Identify which cell holds the provided text, then report its (x, y) central coordinate. 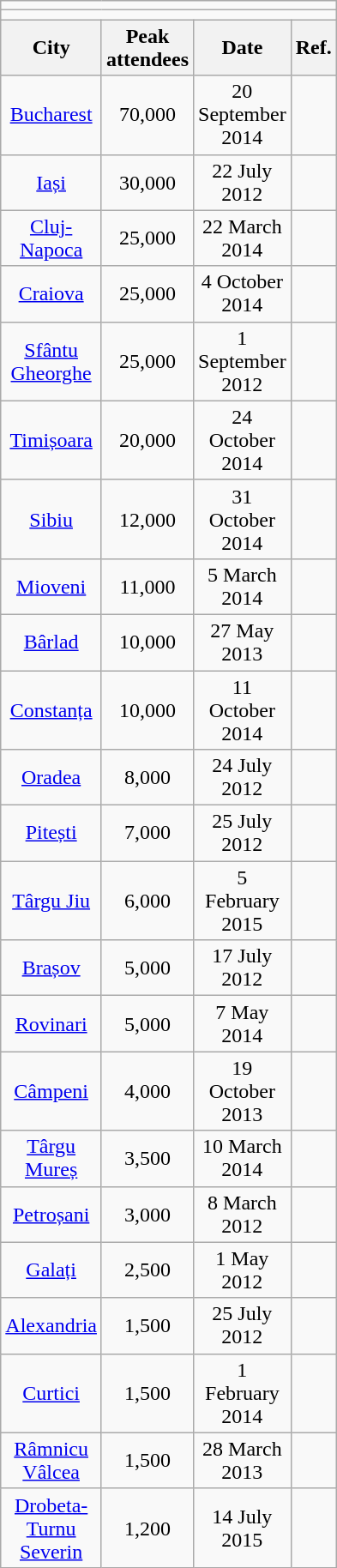
28 March 2013 (243, 1460)
Mioveni (51, 587)
Rovinari (51, 1024)
Ref. (314, 48)
Târgu Mureș (51, 1158)
2,500 (147, 1269)
7,000 (147, 834)
5 March 2014 (243, 587)
Date (243, 48)
Galați (51, 1269)
Alexandria (51, 1326)
1 September 2012 (243, 361)
6,000 (147, 901)
Târgu Jiu (51, 901)
7 May 2014 (243, 1024)
3,500 (147, 1158)
17 July 2012 (243, 968)
10 March 2014 (243, 1158)
Drobeta-Turnu Severin (51, 1528)
24 October 2014 (243, 440)
4 October 2014 (243, 293)
Oradea (51, 777)
19 October 2013 (243, 1091)
4,000 (147, 1091)
Râmnicu Vâlcea (51, 1460)
Timișoara (51, 440)
24 July 2012 (243, 777)
14 July 2015 (243, 1528)
City (51, 48)
11,000 (147, 587)
27 May 2013 (243, 642)
1,200 (147, 1528)
Bucharest (51, 115)
Bârlad (51, 642)
Craiova (51, 293)
12,000 (147, 519)
3,000 (147, 1215)
Petroșani (51, 1215)
8,000 (147, 777)
Iași (51, 182)
Sibiu (51, 519)
8 March 2012 (243, 1215)
22 March 2014 (243, 238)
Sfântu Gheorghe (51, 361)
22 July 2012 (243, 182)
1 May 2012 (243, 1269)
Brașov (51, 968)
Pitești (51, 834)
Cluj-Napoca (51, 238)
31 October 2014 (243, 519)
30,000 (147, 182)
Curtici (51, 1393)
20 September 2014 (243, 115)
Câmpeni (51, 1091)
5 February 2015 (243, 901)
20,000 (147, 440)
1 February 2014 (243, 1393)
Peak attendees (147, 48)
Constanța (51, 710)
70,000 (147, 115)
11 October 2014 (243, 710)
